From the cell containing the given text, extract its center point as (x, y) coordinate. 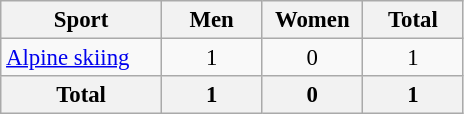
Alpine skiing (82, 58)
Men (212, 20)
Women (312, 20)
Sport (82, 20)
